Find where the given text appears and provide that cell's center as (x, y) coordinate. 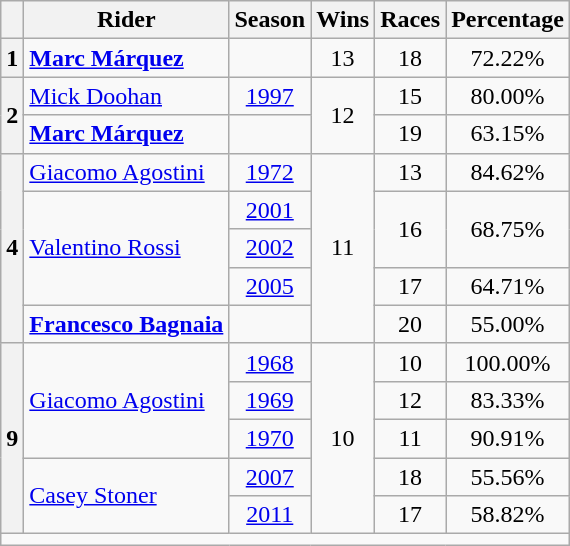
16 (410, 229)
Percentage (508, 20)
1970 (270, 438)
80.00% (508, 96)
Races (410, 20)
15 (410, 96)
1 (12, 58)
Francesco Bagnaia (126, 324)
63.15% (508, 134)
2001 (270, 210)
58.82% (508, 515)
9 (12, 438)
19 (410, 134)
20 (410, 324)
Mick Doohan (126, 96)
83.33% (508, 400)
Casey Stoner (126, 496)
2 (12, 115)
84.62% (508, 172)
Rider (126, 20)
64.71% (508, 286)
2005 (270, 286)
2011 (270, 515)
Valentino Rossi (126, 248)
72.22% (508, 58)
55.56% (508, 477)
1969 (270, 400)
100.00% (508, 362)
1972 (270, 172)
4 (12, 248)
68.75% (508, 229)
2002 (270, 248)
Wins (343, 20)
Season (270, 20)
90.91% (508, 438)
1997 (270, 96)
1968 (270, 362)
55.00% (508, 324)
2007 (270, 477)
